Extract the (X, Y) coordinate from the center of the cell holding the provided text.  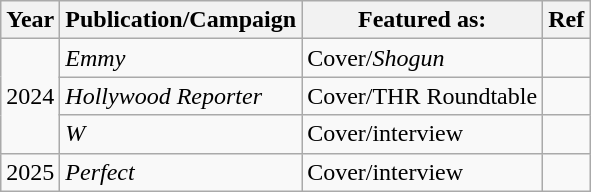
Perfect (181, 172)
Emmy (181, 58)
Publication/Campaign (181, 20)
W (181, 134)
2024 (30, 96)
2025 (30, 172)
Featured as: (422, 20)
Cover/THR Roundtable (422, 96)
Cover/Shogun (422, 58)
Ref (566, 20)
Year (30, 20)
Hollywood Reporter (181, 96)
